Determine the [X, Y] coordinate at the center of the cell enclosing the given text.  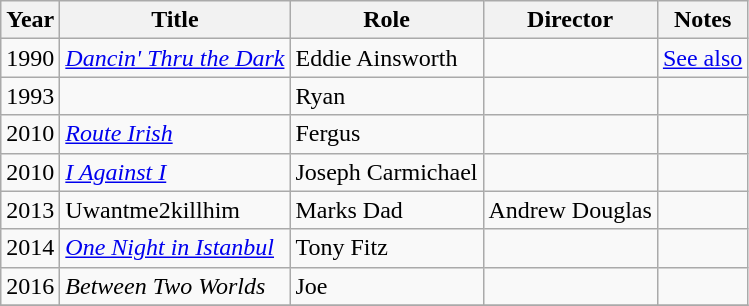
Route Irish [175, 134]
2013 [30, 210]
Tony Fitz [386, 248]
1990 [30, 58]
Title [175, 20]
Year [30, 20]
2014 [30, 248]
Uwantme2killhim [175, 210]
Marks Dad [386, 210]
Director [570, 20]
One Night in Istanbul [175, 248]
Ryan [386, 96]
1993 [30, 96]
See also [702, 58]
Fergus [386, 134]
Joe [386, 286]
Between Two Worlds [175, 286]
I Against I [175, 172]
Dancin' Thru the Dark [175, 58]
Joseph Carmichael [386, 172]
Andrew Douglas [570, 210]
Eddie Ainsworth [386, 58]
2016 [30, 286]
Notes [702, 20]
Role [386, 20]
